Extract the [x, y] coordinate from the center of the cell holding the provided text.  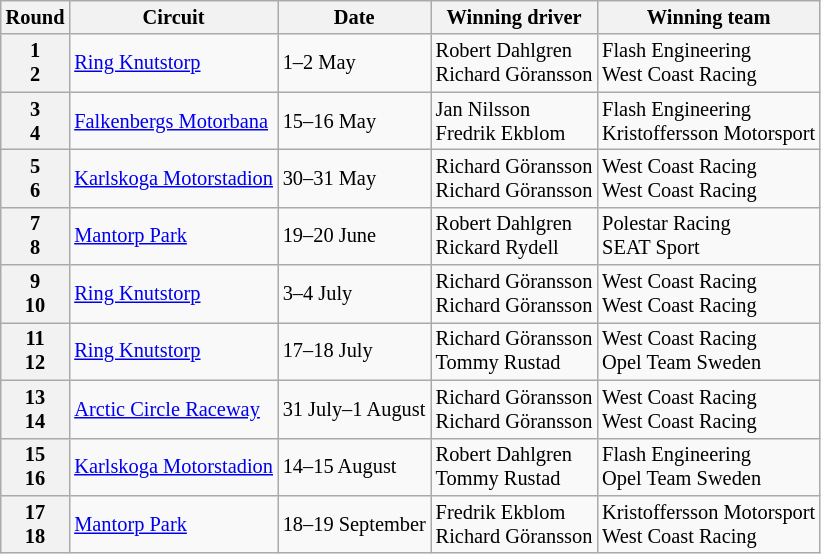
Polestar RacingSEAT Sport [708, 236]
Date [354, 17]
Fredrik EkblomRichard Göransson [514, 524]
34 [36, 121]
Richard GöranssonTommy Rustad [514, 351]
Round [36, 17]
1718 [36, 524]
31 July–1 August [354, 409]
Robert DahlgrenRichard Göransson [514, 63]
Circuit [173, 17]
14–15 August [354, 467]
3–4 July [354, 294]
78 [36, 236]
Winning team [708, 17]
18–19 September [354, 524]
Jan NilssonFredrik Ekblom [514, 121]
Flash EngineeringKristoffersson Motorsport [708, 121]
Flash EngineeringOpel Team Sweden [708, 467]
Flash EngineeringWest Coast Racing [708, 63]
Falkenbergs Motorbana [173, 121]
West Coast RacingOpel Team Sweden [708, 351]
1516 [36, 467]
910 [36, 294]
Robert DahlgrenRickard Rydell [514, 236]
1112 [36, 351]
19–20 June [354, 236]
12 [36, 63]
Winning driver [514, 17]
Arctic Circle Raceway [173, 409]
56 [36, 178]
Robert DahlgrenTommy Rustad [514, 467]
1314 [36, 409]
15–16 May [354, 121]
17–18 July [354, 351]
1–2 May [354, 63]
Kristoffersson MotorsportWest Coast Racing [708, 524]
30–31 May [354, 178]
